Extract the [X, Y] coordinate from the center of the cell holding the provided text.  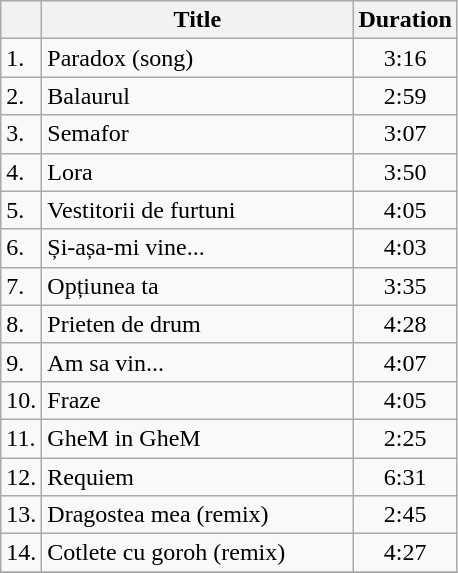
Balaurul [198, 96]
3:35 [405, 286]
4. [22, 172]
Prieten de drum [198, 324]
8. [22, 324]
14. [22, 553]
7. [22, 286]
3. [22, 134]
4:03 [405, 248]
12. [22, 477]
10. [22, 400]
Lora [198, 172]
Opțiunea ta [198, 286]
4:07 [405, 362]
Și-așa-mi vine... [198, 248]
Title [198, 20]
11. [22, 438]
2. [22, 96]
GheM in GheM [198, 438]
13. [22, 515]
3:50 [405, 172]
2:25 [405, 438]
2:59 [405, 96]
Paradox (song) [198, 58]
5. [22, 210]
3:16 [405, 58]
Duration [405, 20]
1. [22, 58]
2:45 [405, 515]
4:28 [405, 324]
Cotlete cu goroh (remix) [198, 553]
4:27 [405, 553]
Fraze [198, 400]
Vestitorii de furtuni [198, 210]
Semafor [198, 134]
9. [22, 362]
6:31 [405, 477]
3:07 [405, 134]
6. [22, 248]
Dragostea mea (remix) [198, 515]
Am sa vin... [198, 362]
Requiem [198, 477]
